Search for the cell housing the specified text and yield its [X, Y] center coordinate. 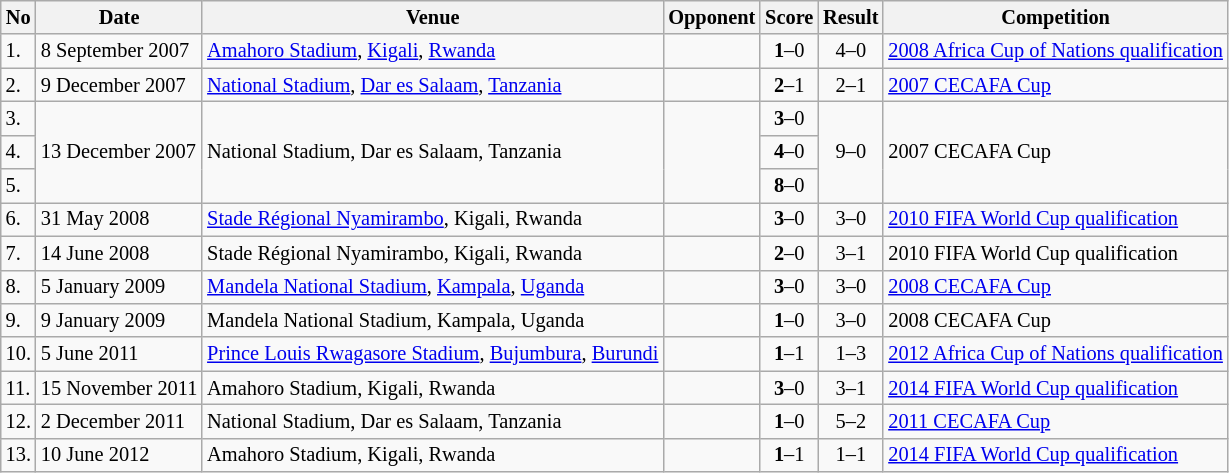
10. [18, 354]
Prince Louis Rwagasore Stadium, Bujumbura, Burundi [432, 354]
5 January 2009 [119, 287]
Opponent [712, 17]
1. [18, 51]
No [18, 17]
2012 Africa Cup of Nations qualification [1055, 354]
6. [18, 219]
5 June 2011 [119, 354]
8 September 2007 [119, 51]
4. [18, 152]
Result [850, 17]
9–0 [850, 152]
13. [18, 455]
Score [789, 17]
15 November 2011 [119, 388]
3. [18, 118]
2–0 [789, 253]
12. [18, 421]
7. [18, 253]
Venue [432, 17]
2008 Africa Cup of Nations qualification [1055, 51]
10 June 2012 [119, 455]
5. [18, 186]
1–3 [850, 354]
8–0 [789, 186]
31 May 2008 [119, 219]
2. [18, 85]
9 January 2009 [119, 320]
9 December 2007 [119, 85]
11. [18, 388]
9. [18, 320]
13 December 2007 [119, 152]
2 December 2011 [119, 421]
14 June 2008 [119, 253]
2011 CECAFA Cup [1055, 421]
Date [119, 17]
8. [18, 287]
5–2 [850, 421]
Competition [1055, 17]
